Scan for the cell matching the given text and deliver its [X, Y] coordinate at center. 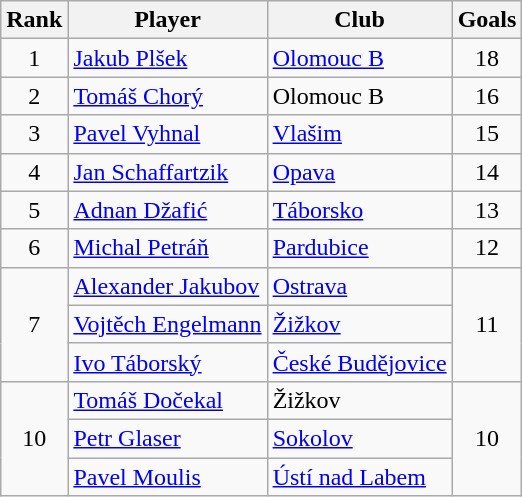
Petr Glaser [168, 438]
7 [34, 324]
Jakub Plšek [168, 58]
13 [487, 210]
Ivo Táborský [168, 362]
Vojtěch Engelmann [168, 324]
Goals [487, 20]
Alexander Jakubov [168, 286]
1 [34, 58]
Pavel Moulis [168, 477]
4 [34, 172]
Ostrava [360, 286]
Rank [34, 20]
14 [487, 172]
5 [34, 210]
Pavel Vyhnal [168, 134]
Player [168, 20]
České Budějovice [360, 362]
Club [360, 20]
6 [34, 248]
Michal Petráň [168, 248]
Vlašim [360, 134]
Jan Schaffartzik [168, 172]
Táborsko [360, 210]
Pardubice [360, 248]
2 [34, 96]
Opava [360, 172]
15 [487, 134]
16 [487, 96]
12 [487, 248]
Sokolov [360, 438]
Tomáš Dočekal [168, 400]
Ústí nad Labem [360, 477]
Tomáš Chorý [168, 96]
18 [487, 58]
11 [487, 324]
Adnan Džafić [168, 210]
3 [34, 134]
